From the cell containing the given text, extract its center point as [X, Y] coordinate. 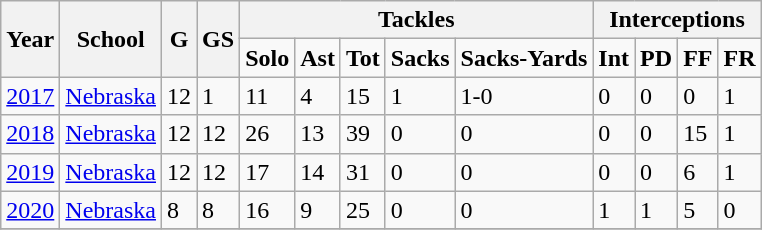
Tot [362, 58]
Int [614, 58]
11 [268, 96]
9 [318, 210]
14 [318, 172]
Sacks [420, 58]
2019 [30, 172]
2020 [30, 210]
School [111, 39]
16 [268, 210]
FR [740, 58]
PD [656, 58]
13 [318, 134]
Interceptions [677, 20]
39 [362, 134]
2017 [30, 96]
4 [318, 96]
GS [218, 39]
Solo [268, 58]
G [180, 39]
1-0 [524, 96]
FF [698, 58]
25 [362, 210]
17 [268, 172]
26 [268, 134]
Sacks-Yards [524, 58]
Ast [318, 58]
6 [698, 172]
31 [362, 172]
Year [30, 39]
Tackles [416, 20]
2018 [30, 134]
5 [698, 210]
